Extract the [X, Y] coordinate from the center of the cell holding the provided text.  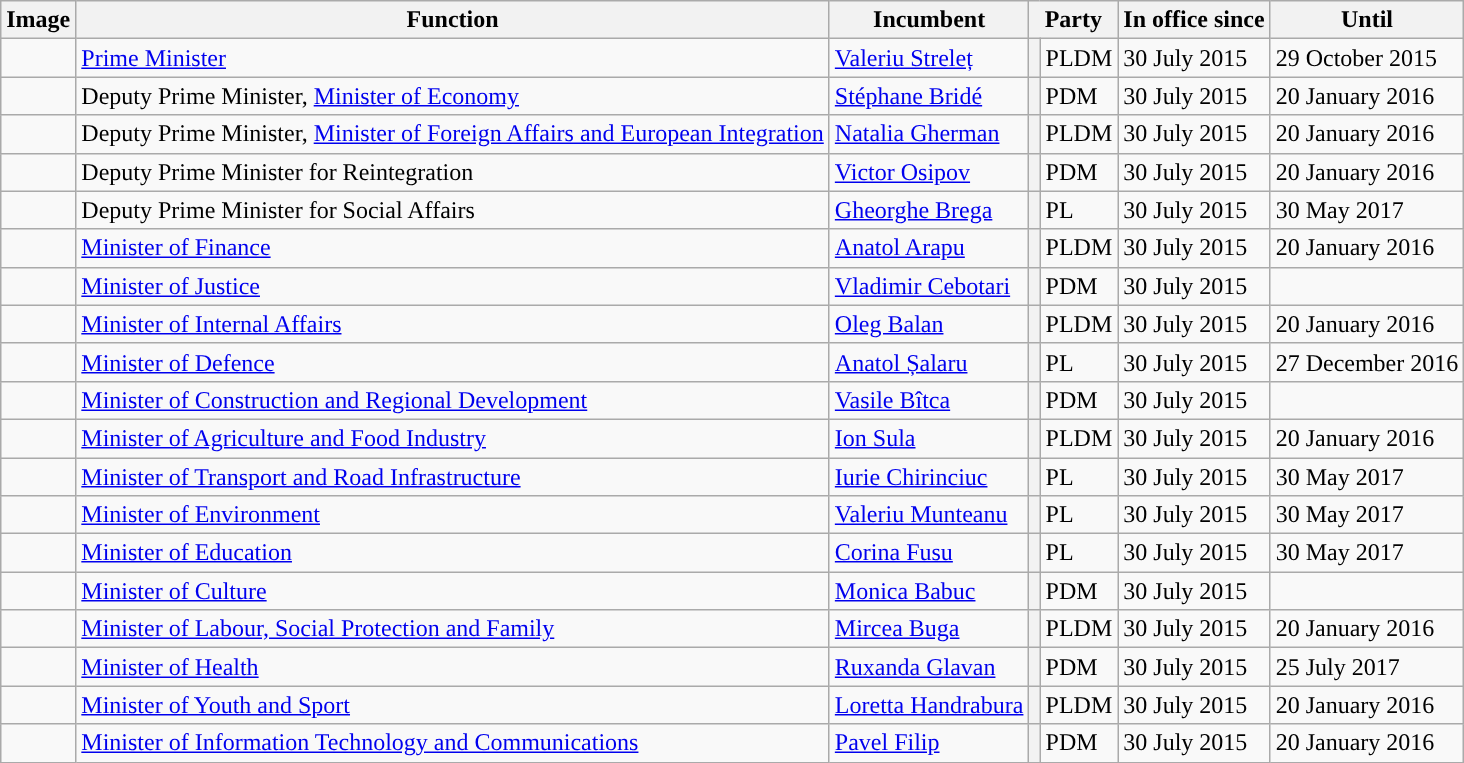
Minister of Health [453, 667]
Vladimir Cebotari [929, 286]
Minister of Labour, Social Protection and Family [453, 629]
Prime Minister [453, 58]
Party [1074, 20]
Stéphane Bridé [929, 96]
Minister of Environment [453, 515]
Minister of Internal Affairs [453, 324]
Image [38, 20]
Minister of Defence [453, 362]
Minister of Transport and Road Infrastructure [453, 477]
Pavel Filip [929, 743]
Corina Fusu [929, 553]
Deputy Prime Minister, Minister of Foreign Affairs and European Integration [453, 134]
Minister of Agriculture and Food Industry [453, 438]
Valeriu Munteanu [929, 515]
25 July 2017 [1367, 667]
Minister of Justice [453, 286]
Minister of Education [453, 553]
Deputy Prime Minister for Reintegration [453, 172]
Natalia Gherman [929, 134]
Iurie Chirinciuc [929, 477]
Victor Osipov [929, 172]
27 December 2016 [1367, 362]
Minister of Finance [453, 248]
Ion Sula [929, 438]
Function [453, 20]
Minister of Construction and Regional Development [453, 400]
Oleg Balan [929, 324]
Minister of Information Technology and Communications [453, 743]
Mircea Buga [929, 629]
29 October 2015 [1367, 58]
Anatol Arapu [929, 248]
Deputy Prime Minister, Minister of Economy [453, 96]
In office since [1194, 20]
Anatol Șalaru [929, 362]
Loretta Handrabura [929, 705]
Minister of Youth and Sport [453, 705]
Ruxanda Glavan [929, 667]
Vasile Bîtca [929, 400]
Valeriu Streleț [929, 58]
Incumbent [929, 20]
Gheorghe Brega [929, 210]
Monica Babuc [929, 591]
Until [1367, 20]
Deputy Prime Minister for Social Affairs [453, 210]
Minister of Culture [453, 591]
